Search for the cell housing the specified text and yield its (x, y) center coordinate. 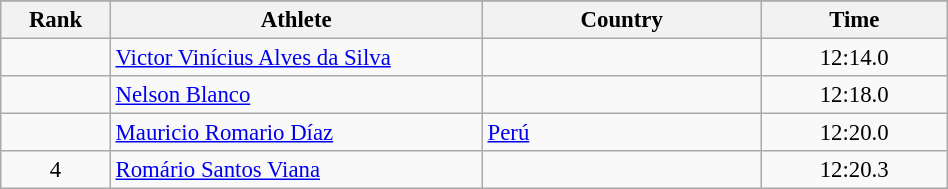
Country (622, 20)
Victor Vinícius Alves da Silva (296, 58)
Rank (56, 20)
Nelson Blanco (296, 95)
12:14.0 (854, 58)
Mauricio Romario Díaz (296, 133)
12:20.0 (854, 133)
Athlete (296, 20)
4 (56, 170)
12:20.3 (854, 170)
Time (854, 20)
12:18.0 (854, 95)
Perú (622, 133)
Romário Santos Viana (296, 170)
